From the cell containing the given text, extract its center point as [x, y] coordinate. 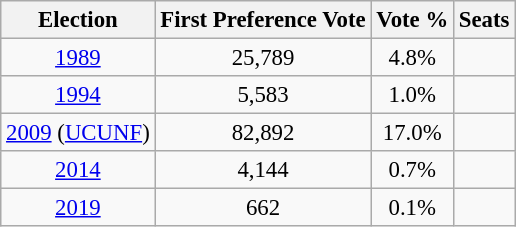
1994 [78, 95]
4,144 [263, 170]
4.8% [412, 58]
2009 (UCUNF) [78, 133]
Seats [484, 20]
First Preference Vote [263, 20]
2014 [78, 170]
82,892 [263, 133]
25,789 [263, 58]
5,583 [263, 95]
2019 [78, 208]
17.0% [412, 133]
662 [263, 208]
Vote % [412, 20]
0.1% [412, 208]
0.7% [412, 170]
1.0% [412, 95]
1989 [78, 58]
Election [78, 20]
